For the text-containing cell, return its midpoint in (x, y) coordinate format. 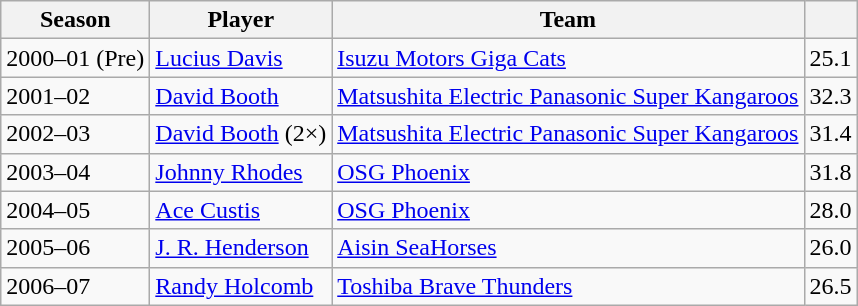
32.3 (830, 96)
2005–06 (76, 248)
Randy Holcomb (241, 286)
31.4 (830, 134)
31.8 (830, 172)
2002–03 (76, 134)
Ace Custis (241, 210)
2000–01 (Pre) (76, 58)
Season (76, 20)
2001–02 (76, 96)
David Booth (241, 96)
Player (241, 20)
Johnny Rhodes (241, 172)
J. R. Henderson (241, 248)
Toshiba Brave Thunders (568, 286)
Team (568, 20)
David Booth (2×) (241, 134)
Isuzu Motors Giga Cats (568, 58)
26.5 (830, 286)
26.0 (830, 248)
2003–04 (76, 172)
Lucius Davis (241, 58)
28.0 (830, 210)
2004–05 (76, 210)
25.1 (830, 58)
2006–07 (76, 286)
Aisin SeaHorses (568, 248)
